Find where the given text appears and provide that cell's center as [x, y] coordinate. 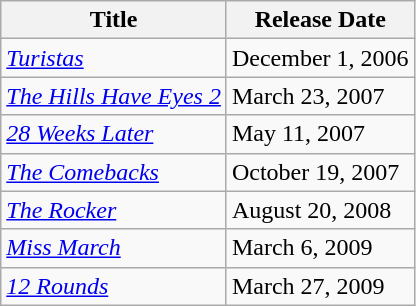
The Comebacks [114, 172]
Turistas [114, 58]
28 Weeks Later [114, 134]
The Hills Have Eyes 2 [114, 96]
March 6, 2009 [320, 248]
12 Rounds [114, 286]
December 1, 2006 [320, 58]
Release Date [320, 20]
March 23, 2007 [320, 96]
August 20, 2008 [320, 210]
The Rocker [114, 210]
October 19, 2007 [320, 172]
May 11, 2007 [320, 134]
Miss March [114, 248]
March 27, 2009 [320, 286]
Title [114, 20]
